Provide the (x, y) coordinate of the cell's center where the given text is located.  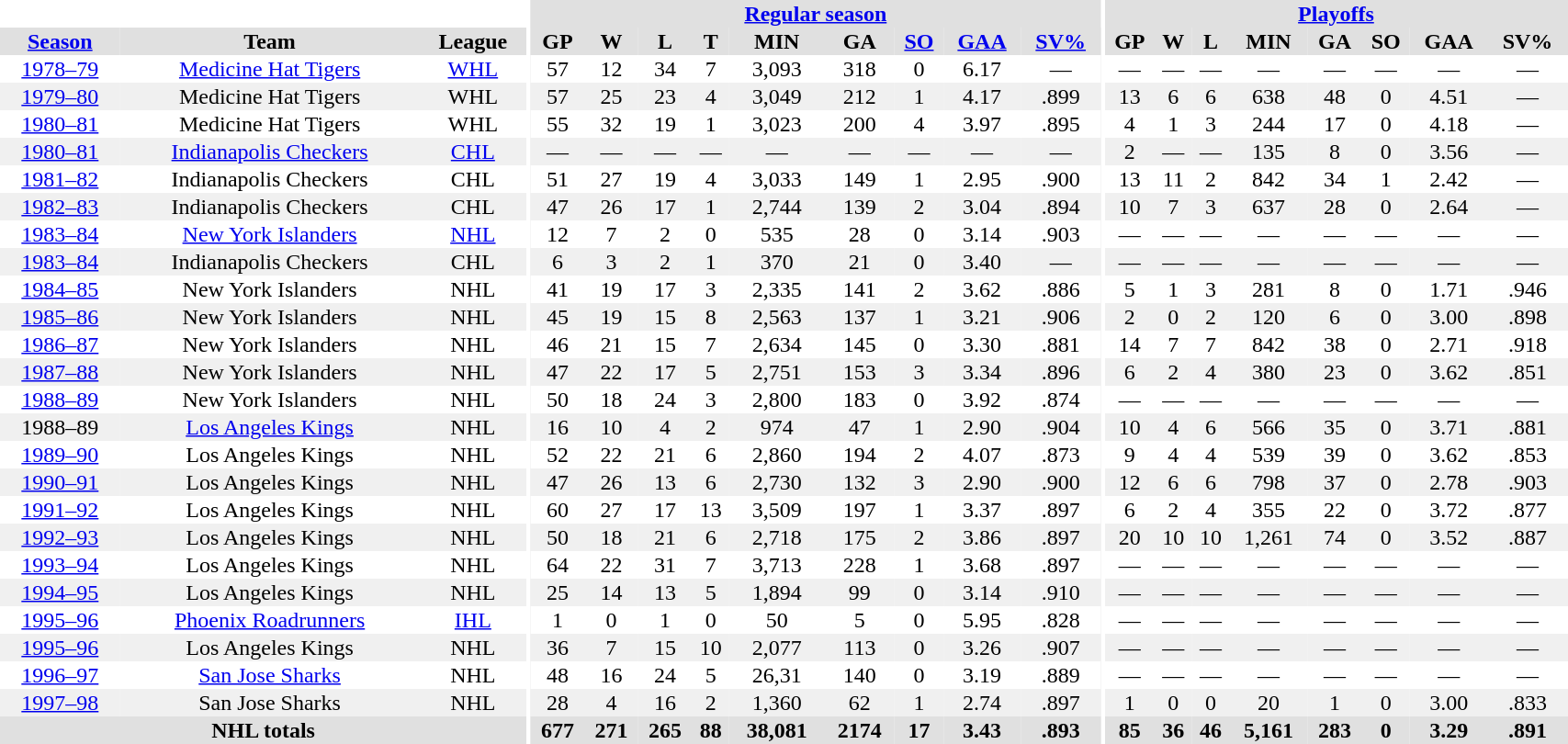
1997–98 (61, 703)
52 (558, 455)
637 (1269, 207)
.874 (1060, 400)
183 (860, 400)
.899 (1060, 96)
145 (860, 344)
.891 (1529, 730)
2.64 (1450, 207)
3,049 (777, 96)
3.92 (983, 400)
2,730 (777, 482)
11 (1174, 179)
265 (665, 730)
3.56 (1450, 152)
9 (1130, 455)
137 (860, 317)
3.68 (983, 565)
35 (1336, 427)
3.29 (1450, 730)
62 (860, 703)
3.37 (983, 510)
1993–94 (61, 565)
194 (860, 455)
NHL totals (263, 730)
.896 (1060, 372)
2.42 (1450, 179)
1982–83 (61, 207)
1,894 (777, 592)
3,023 (777, 124)
2,744 (777, 207)
1987–88 (61, 372)
6.17 (983, 69)
153 (860, 372)
1978–79 (61, 69)
2,718 (777, 537)
.886 (1060, 289)
3.71 (1450, 427)
2,563 (777, 317)
200 (860, 124)
39 (1336, 455)
2.95 (983, 179)
798 (1269, 482)
3.04 (983, 207)
5,161 (1269, 730)
Season (61, 41)
99 (860, 592)
32 (612, 124)
26,31 (777, 675)
355 (1269, 510)
51 (558, 179)
3.86 (983, 537)
.894 (1060, 207)
1992–93 (61, 537)
3,713 (777, 565)
3.19 (983, 675)
2.74 (983, 703)
3.30 (983, 344)
140 (860, 675)
85 (1130, 730)
2.71 (1450, 344)
141 (860, 289)
1996–97 (61, 675)
1981–82 (61, 179)
1985–86 (61, 317)
38 (1336, 344)
2,335 (777, 289)
638 (1269, 96)
149 (860, 179)
.906 (1060, 317)
45 (558, 317)
3,509 (777, 510)
283 (1336, 730)
228 (860, 565)
41 (558, 289)
31 (665, 565)
.873 (1060, 455)
.893 (1060, 730)
1990–91 (61, 482)
244 (1269, 124)
1,360 (777, 703)
T (711, 41)
2.78 (1450, 482)
1.71 (1450, 289)
3.97 (983, 124)
2,860 (777, 455)
212 (860, 96)
3.21 (983, 317)
271 (612, 730)
.889 (1060, 675)
120 (1269, 317)
3.43 (983, 730)
135 (1269, 152)
.851 (1529, 372)
677 (558, 730)
.887 (1529, 537)
4.17 (983, 96)
539 (1269, 455)
.828 (1060, 620)
2,634 (777, 344)
2,077 (777, 648)
1991–92 (61, 510)
535 (777, 234)
175 (860, 537)
Playoffs (1337, 14)
113 (860, 648)
.910 (1060, 592)
.877 (1529, 510)
3.40 (983, 262)
74 (1336, 537)
1994–95 (61, 592)
.907 (1060, 648)
3,033 (777, 179)
4.18 (1450, 124)
.946 (1529, 289)
2174 (860, 730)
281 (1269, 289)
IHL (474, 620)
370 (777, 262)
380 (1269, 372)
38,081 (777, 730)
4.51 (1450, 96)
974 (777, 427)
318 (860, 69)
.898 (1529, 317)
.895 (1060, 124)
Phoenix Roadrunners (270, 620)
5.95 (983, 620)
88 (711, 730)
4.07 (983, 455)
Team (270, 41)
37 (1336, 482)
55 (558, 124)
3.26 (983, 648)
566 (1269, 427)
1,261 (1269, 537)
1979–80 (61, 96)
3,093 (777, 69)
2,800 (777, 400)
64 (558, 565)
139 (860, 207)
1989–90 (61, 455)
.904 (1060, 427)
3.34 (983, 372)
1986–87 (61, 344)
60 (558, 510)
League (474, 41)
3.52 (1450, 537)
Regular season (816, 14)
.853 (1529, 455)
.918 (1529, 344)
1984–85 (61, 289)
3.72 (1450, 510)
197 (860, 510)
2,751 (777, 372)
132 (860, 482)
.833 (1529, 703)
